Extract the [X, Y] coordinate from the center of the cell holding the provided text.  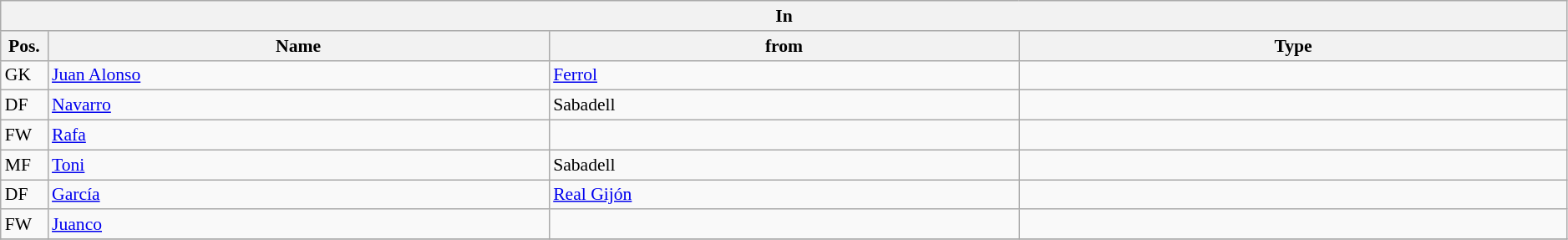
Type [1293, 46]
Real Gijón [784, 195]
Ferrol [784, 75]
Toni [298, 165]
Rafa [298, 135]
Juan Alonso [298, 75]
García [298, 195]
MF [24, 165]
from [784, 46]
Navarro [298, 105]
Juanco [298, 225]
GK [24, 75]
In [784, 16]
Pos. [24, 46]
Name [298, 46]
